Detect which cell encompasses the target text, then output its [x, y] center coordinate. 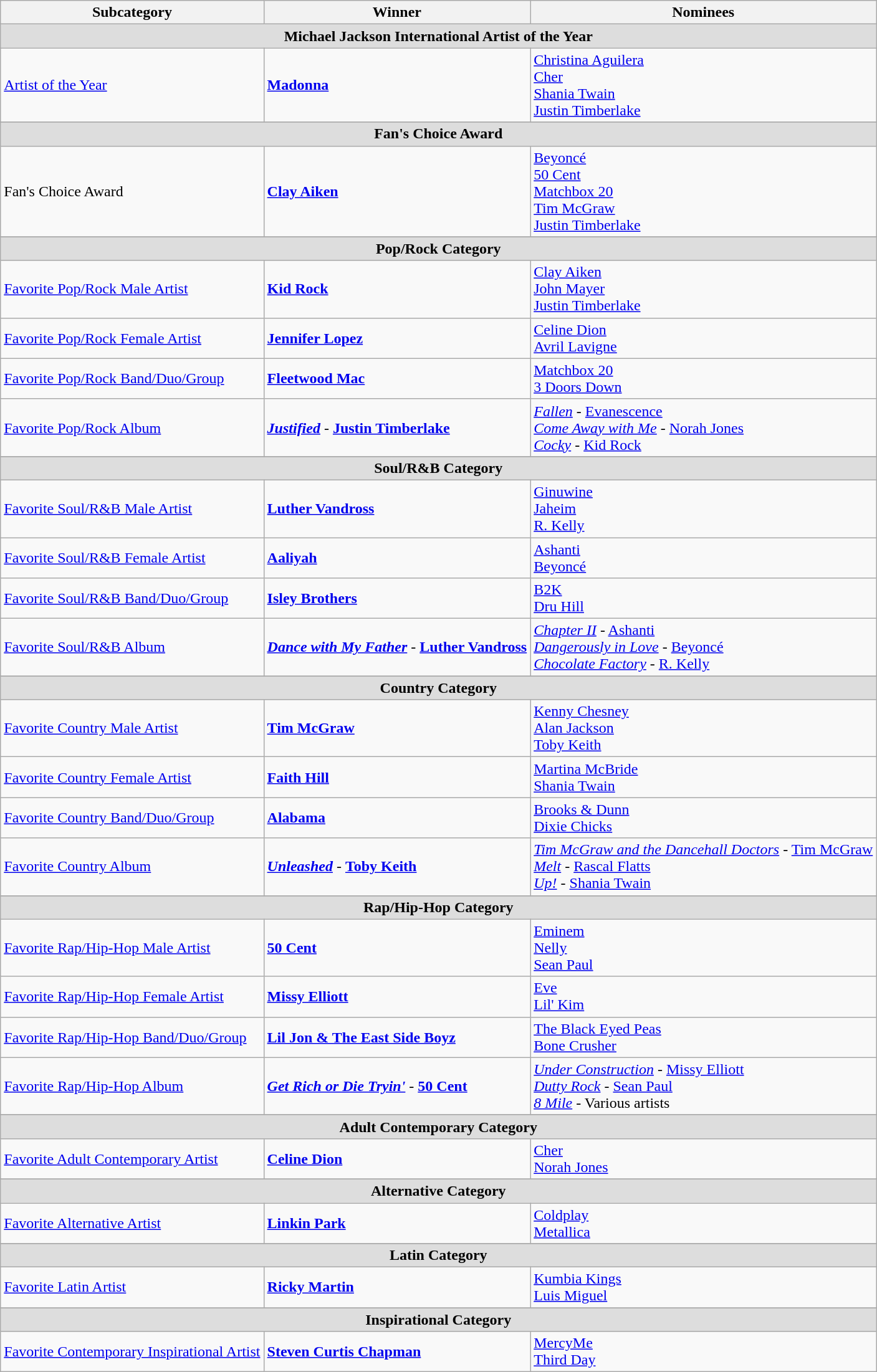
Madonna [397, 85]
Country Category [439, 688]
Eve Lil' Kim [703, 997]
Alternative Category [439, 1191]
Michael Jackson International Artist of the Year [439, 36]
Fallen - Evanescence Come Away with Me - Norah Jones Cocky - Kid Rock [703, 427]
Soul/R&B Category [439, 468]
Favorite Soul/R&B Album [132, 647]
Favorite Pop/Rock Band/Duo/Group [132, 379]
50 Cent [397, 948]
Pop/Rock Category [439, 249]
Linkin Park [397, 1222]
Favorite Country Male Artist [132, 728]
Favorite Rap/Hip-Hop Male Artist [132, 948]
Steven Curtis Chapman [397, 1352]
Favorite Soul/R&B Female Artist [132, 557]
Subcategory [132, 12]
Rap/Hip-Hop Category [439, 907]
Favorite Alternative Artist [132, 1222]
Ashanti Beyoncé [703, 557]
Clay Aiken [397, 191]
Celine Dion Avril Lavigne [703, 338]
Celine Dion [397, 1159]
Kenny Chesney Alan Jackson Toby Keith [703, 728]
Favorite Country Female Artist [132, 778]
Dance with My Father - Luther Vandross [397, 647]
B2K Dru Hill [703, 598]
Ginuwine Jaheim R. Kelly [703, 508]
Favorite Latin Artist [132, 1287]
Latin Category [439, 1255]
Tim McGraw and the Dancehall Doctors - Tim McGraw Melt - Rascal Flatts Up! - Shania Twain [703, 867]
Alabama [397, 817]
Favorite Soul/R&B Male Artist [132, 508]
Under Construction - Missy Elliott Dutty Rock - Sean Paul 8 Mile - Various artists [703, 1086]
Justified - Justin Timberlake [397, 427]
Brooks & Dunn Dixie Chicks [703, 817]
Favorite Country Band/Duo/Group [132, 817]
Favorite Country Album [132, 867]
Jennifer Lopez [397, 338]
Beyoncé 50 Cent Matchbox 20 Tim McGraw Justin Timberlake [703, 191]
MercyMe Third Day [703, 1352]
Unleashed - Toby Keith [397, 867]
Eminem Nelly Sean Paul [703, 948]
Kumbia Kings Luis Miguel [703, 1287]
Favorite Pop/Rock Female Artist [132, 338]
Christina Aguilera Cher Shania Twain Justin Timberlake [703, 85]
Get Rich or Die Tryin' - 50 Cent [397, 1086]
Martina McBride Shania Twain [703, 778]
Artist of the Year [132, 85]
Ricky Martin [397, 1287]
Adult Contemporary Category [439, 1127]
Coldplay Metallica [703, 1222]
Missy Elliott [397, 997]
Favorite Rap/Hip-Hop Album [132, 1086]
Kid Rock [397, 289]
Faith Hill [397, 778]
Fleetwood Mac [397, 379]
Favorite Pop/Rock Male Artist [132, 289]
Inspirational Category [439, 1320]
Clay Aiken John Mayer Justin Timberlake [703, 289]
Winner [397, 12]
The Black Eyed Peas Bone Crusher [703, 1037]
Aaliyah [397, 557]
Cher Norah Jones [703, 1159]
Chapter II - Ashanti Dangerously in Love - Beyoncé Chocolate Factory - R. Kelly [703, 647]
Tim McGraw [397, 728]
Favorite Rap/Hip-Hop Band/Duo/Group [132, 1037]
Lil Jon & The East Side Boyz [397, 1037]
Favorite Adult Contemporary Artist [132, 1159]
Luther Vandross [397, 508]
Favorite Rap/Hip-Hop Female Artist [132, 997]
Favorite Soul/R&B Band/Duo/Group [132, 598]
Isley Brothers [397, 598]
Matchbox 20 3 Doors Down [703, 379]
Favorite Pop/Rock Album [132, 427]
Nominees [703, 12]
Favorite Contemporary Inspirational Artist [132, 1352]
